Output the [x, y] coordinate of the center of the cell containing the given text.  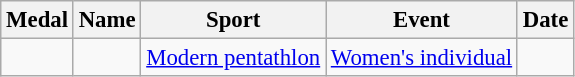
Women's individual [422, 58]
Modern pentathlon [234, 58]
Date [545, 20]
Name [107, 20]
Medal [38, 20]
Event [422, 20]
Sport [234, 20]
